Identify which cell holds the provided text, then report its [X, Y] central coordinate. 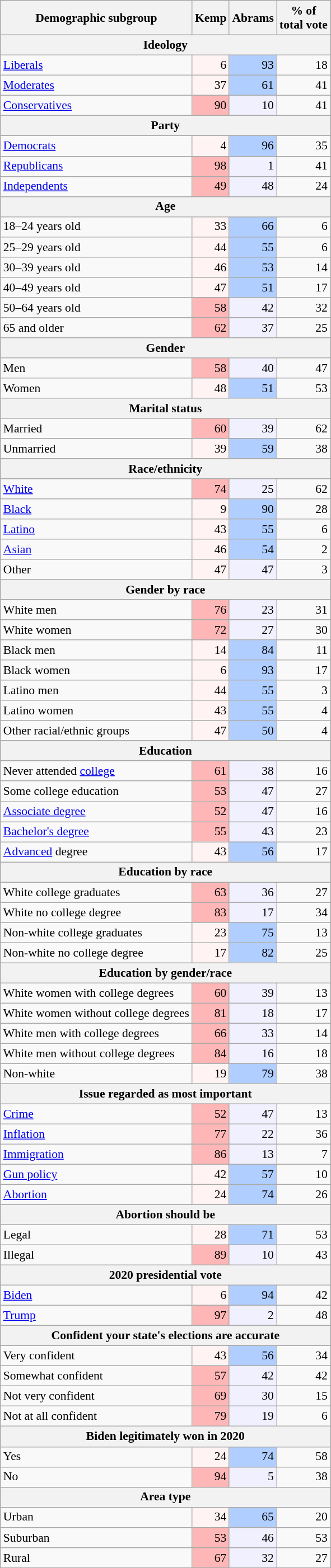
Women [96, 388]
65 and older [96, 328]
Race/ethnicity [166, 469]
31 [304, 610]
71 [253, 1235]
Married [96, 429]
11 [304, 651]
Abortion should be [166, 1215]
69 [211, 1396]
Urban [96, 1518]
65 [253, 1518]
Inflation [96, 1134]
Latino men [96, 691]
Black [96, 509]
Latino [96, 529]
Biden legitimately won in 2020 [166, 1437]
83 [211, 912]
White women with college degrees [96, 993]
86 [211, 1155]
Legal [96, 1235]
18–24 years old [96, 227]
89 [211, 1255]
White men with college degrees [96, 1033]
Age [166, 206]
9 [211, 509]
59 [253, 449]
98 [211, 166]
Moderates [96, 86]
82 [253, 953]
Trump [96, 1316]
Area type [166, 1497]
Independents [96, 186]
Asian [96, 549]
26 [304, 1195]
Illegal [96, 1255]
Liberals [96, 65]
35 [304, 146]
Gender [166, 348]
Democrats [96, 146]
White men without college degrees [96, 1053]
96 [253, 146]
Latino women [96, 711]
Party [166, 126]
White no college degree [96, 912]
Other racial/ethnic groups [96, 731]
Education by race [166, 872]
Education [166, 751]
Demographic subgroup [96, 18]
Confident your state's elections are accurate [166, 1336]
Biden [96, 1296]
Gun policy [96, 1175]
Immigration [96, 1155]
White college graduates [96, 892]
Very confident [96, 1356]
Black men [96, 651]
1 [253, 166]
Somewhat confident [96, 1376]
Abortion [96, 1195]
40 [253, 368]
40–49 years old [96, 288]
54 [253, 549]
Advanced degree [96, 852]
White women [96, 630]
Associate degree [96, 812]
67 [211, 1558]
22 [253, 1134]
Never attended college [96, 771]
25–29 years old [96, 247]
White women without college degrees [96, 1013]
Some college education [96, 792]
76 [211, 610]
Education by gender/race [166, 973]
Unmarried [96, 449]
75 [253, 933]
50 [253, 731]
Not at all confident [96, 1416]
Non-white no college degree [96, 953]
77 [211, 1134]
49 [211, 186]
97 [211, 1316]
50–64 years old [96, 308]
5 [253, 1477]
Suburban [96, 1538]
No [96, 1477]
Issue regarded as most important [166, 1094]
81 [211, 1013]
Men [96, 368]
Abrams [253, 18]
Crime [96, 1114]
Bachelor's degree [96, 832]
63 [211, 892]
Not very confident [96, 1396]
Ideology [166, 45]
Kemp [211, 18]
30–39 years old [96, 267]
Other [96, 569]
Conservatives [96, 106]
7 [304, 1155]
Rural [96, 1558]
Republicans [96, 166]
White [96, 489]
% oftotal vote [304, 18]
2020 presidential vote [166, 1275]
20 [304, 1518]
Non-white college graduates [96, 933]
Marital status [166, 408]
Non-white [96, 1074]
15 [304, 1396]
Black women [96, 671]
72 [211, 630]
Yes [96, 1457]
Gender by race [166, 590]
White men [96, 610]
